Detect which cell encompasses the target text, then output its [X, Y] center coordinate. 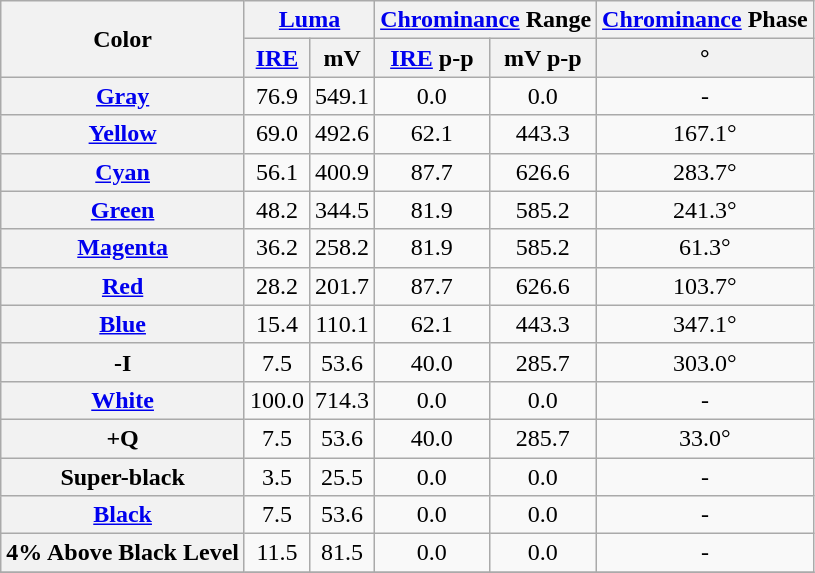
36.2 [276, 248]
344.5 [342, 210]
25.5 [342, 477]
258.2 [342, 248]
3.5 [276, 477]
-I [123, 362]
Cyan [123, 172]
69.0 [276, 134]
15.4 [276, 324]
Color [123, 39]
201.7 [342, 286]
Black [123, 515]
Chrominance Phase [706, 20]
Yellow [123, 134]
714.3 [342, 400]
48.2 [276, 210]
11.5 [276, 553]
IRE [276, 58]
33.0° [706, 438]
167.1° [706, 134]
Super-black [123, 477]
+Q [123, 438]
Gray [123, 96]
492.6 [342, 134]
103.7° [706, 286]
110.1 [342, 324]
Blue [123, 324]
400.9 [342, 172]
56.1 [276, 172]
76.9 [276, 96]
mV p-p [542, 58]
Luma [309, 20]
4% Above Black Level [123, 553]
347.1° [706, 324]
IRE p-p [432, 58]
241.3° [706, 210]
Red [123, 286]
Green [123, 210]
81.5 [342, 553]
100.0 [276, 400]
Chrominance Range [486, 20]
303.0° [706, 362]
Magenta [123, 248]
° [706, 58]
mV [342, 58]
28.2 [276, 286]
283.7° [706, 172]
61.3° [706, 248]
549.1 [342, 96]
White [123, 400]
